Find where the given text appears and provide that cell's center as [X, Y] coordinate. 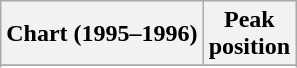
Chart (1995–1996) [102, 34]
Peakposition [249, 34]
